Capture the cell that displays the provided text and extract its [X, Y] central coordinate. 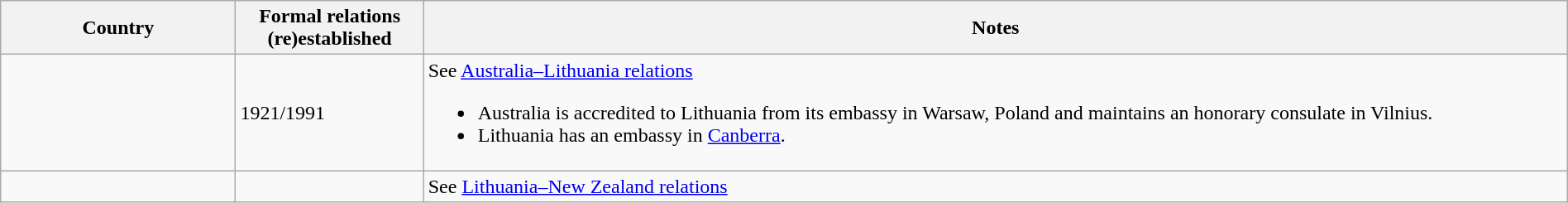
See Lithuania–New Zealand relations [996, 186]
Formal relations (re)established [329, 28]
1921/1991 [329, 113]
Notes [996, 28]
Country [118, 28]
